Return (x, y) of the center of cell containing provided text 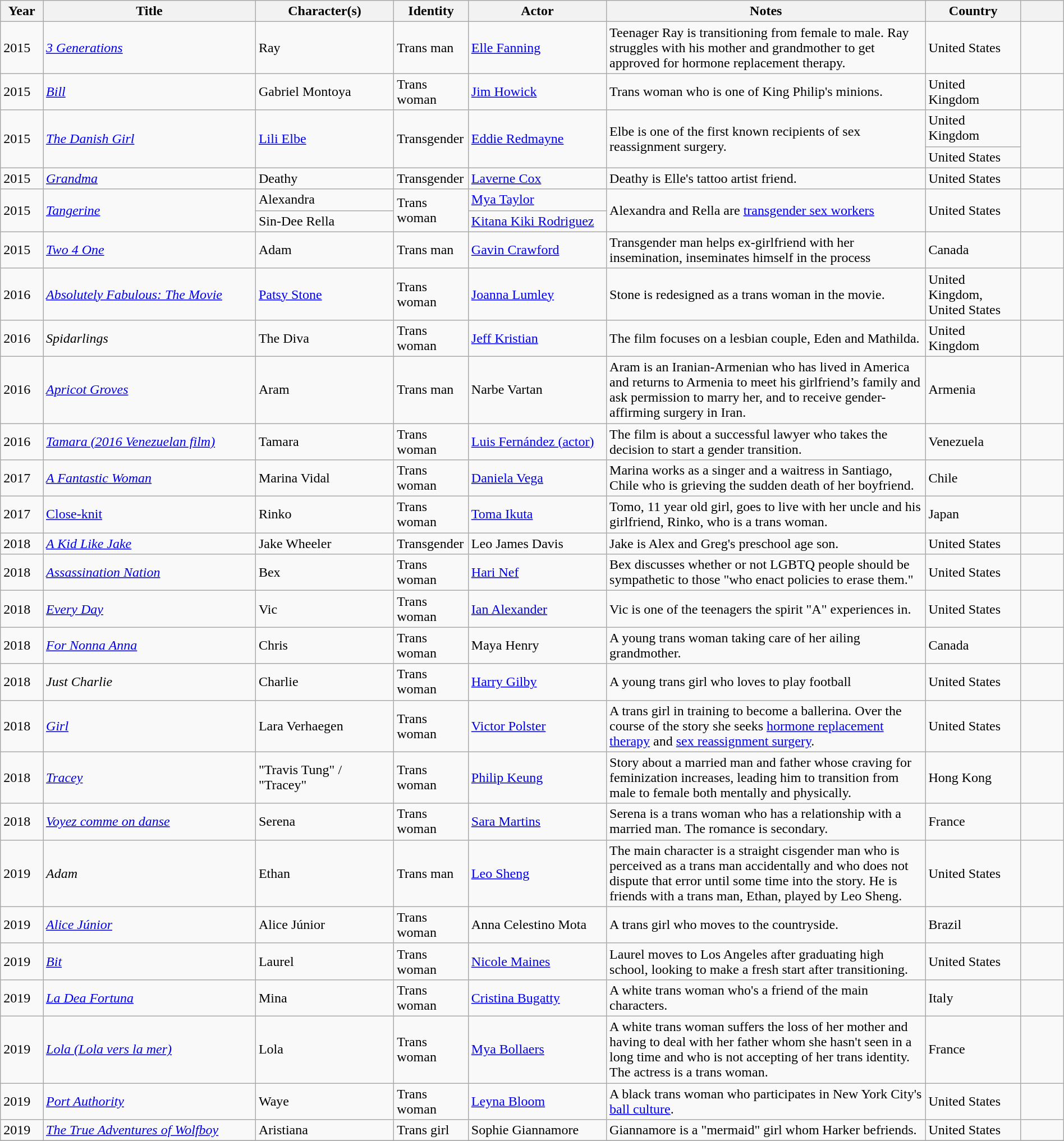
Chris (324, 645)
Bit (149, 961)
Every Day (149, 609)
Character(s) (324, 11)
Laverne Cox (537, 178)
Rinko (324, 515)
Nicole Maines (537, 961)
Hari Nef (537, 572)
Title (149, 11)
Daniela Vega (537, 478)
Cristina Bugatty (537, 997)
Serena is a trans woman who has a relationship with a married man. The romance is secondary. (766, 821)
Lili Elbe (324, 139)
A black trans woman who participates in New York City's ball culture. (766, 1101)
Just Charlie (149, 682)
Identity (431, 11)
A young trans girl who loves to play football (766, 682)
Venezuela (973, 441)
Teenager Ray is transitioning from female to male. Ray struggles with his mother and grandmother to get approved for hormone replacement therapy. (766, 48)
Bex (324, 572)
Tomo, 11 year old girl, goes to live with her uncle and his girlfriend, Rinko, who is a trans woman. (766, 515)
Trans woman who is one of King Philip's minions. (766, 92)
Gavin Crawford (537, 250)
For Nonna Anna (149, 645)
Jim Howick (537, 92)
Narbe Vartan (537, 389)
Brazil (973, 924)
Aristiana (324, 1130)
Vic is one of the teenagers the spirit "A" experiences in. (766, 609)
Bex discusses whether or not LGBTQ people should be sympathetic to those "who enact policies to erase them." (766, 572)
Elbe is one of the first known recipients of sex reassignment surgery. (766, 139)
A trans girl in training to become a ballerina. Over the course of the story she seeks hormone replacement therapy and sex reassignment surgery. (766, 726)
Ian Alexander (537, 609)
Kitana Kiki Rodriguez (537, 221)
Marina Vidal (324, 478)
Close-knit (149, 515)
Tracey (149, 777)
The film focuses on a lesbian couple, Eden and Mathilda. (766, 338)
Marina works as a singer and a waitress in Santiago, Chile who is grieving the sudden death of her boyfriend. (766, 478)
Leo James Davis (537, 544)
Victor Polster (537, 726)
The True Adventures of Wolfboy (149, 1130)
Year (22, 11)
Tamara (324, 441)
A Kid Like Jake (149, 544)
Lola (324, 1049)
Laurel moves to Los Angeles after graduating high school, looking to make a fresh start after transitioning. (766, 961)
A young trans woman taking care of her ailing grandmother. (766, 645)
3 Generations (149, 48)
Aram (324, 389)
Philip Keung (537, 777)
Grandma (149, 178)
Bill (149, 92)
Giannamore is a "mermaid" girl whom Harker befriends. (766, 1130)
Two 4 One (149, 250)
Italy (973, 997)
Joanna Lumley (537, 294)
Eddie Redmayne (537, 139)
Alexandra (324, 200)
Spidarlings (149, 338)
Serena (324, 821)
Country (973, 11)
Ethan (324, 873)
Toma Ikuta (537, 515)
Transgender man helps ex-girlfriend with her insemination, inseminates himself in the process (766, 250)
United Kingdom, United States (973, 294)
Chile (973, 478)
Gabriel Montoya (324, 92)
Lola (Lola vers la mer) (149, 1049)
Jake Wheeler (324, 544)
Mya Bollaers (537, 1049)
Jeff Kristian (537, 338)
Assassination Nation (149, 572)
Tamara (2016 Venezuelan film) (149, 441)
Mya Taylor (537, 200)
Waye (324, 1101)
Deathy (324, 178)
Sophie Giannamore (537, 1130)
Maya Henry (537, 645)
Anna Celestino Mota (537, 924)
Tangerine (149, 210)
Jake is Alex and Greg's preschool age son. (766, 544)
Stone is redesigned as a trans woman in the movie. (766, 294)
Leo Sheng (537, 873)
Voyez comme on danse (149, 821)
Notes (766, 11)
The Danish Girl (149, 139)
Mina (324, 997)
Girl (149, 726)
Luis Fernández (actor) (537, 441)
A Fantastic Woman (149, 478)
Deathy is Elle's tattoo artist friend. (766, 178)
Lara Verhaegen (324, 726)
Sin-Dee Rella (324, 221)
Alexandra and Rella are transgender sex workers (766, 210)
A white trans woman who's a friend of the main characters. (766, 997)
"Travis Tung" / "Tracey" (324, 777)
Port Authority (149, 1101)
Hong Kong (973, 777)
Leyna Bloom (537, 1101)
Ray (324, 48)
Charlie (324, 682)
Sara Martins (537, 821)
A trans girl who moves to the countryside. (766, 924)
Laurel (324, 961)
Absolutely Fabulous: The Movie (149, 294)
La Dea Fortuna (149, 997)
Japan (973, 515)
The film is about a successful lawyer who takes the decision to start a gender transition. (766, 441)
The Diva (324, 338)
Vic (324, 609)
Elle Fanning (537, 48)
Harry Gilby (537, 682)
Armenia (973, 389)
Trans girl (431, 1130)
Actor (537, 11)
Apricot Groves (149, 389)
Patsy Stone (324, 294)
